Return the (x, y) coordinate for the center point of the cell that contains the specified text.  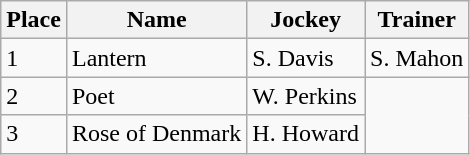
S. Mahon (416, 58)
Poet (156, 96)
Jockey (306, 20)
H. Howard (306, 134)
Trainer (416, 20)
W. Perkins (306, 96)
Name (156, 20)
3 (34, 134)
1 (34, 58)
2 (34, 96)
Place (34, 20)
S. Davis (306, 58)
Rose of Denmark (156, 134)
Lantern (156, 58)
